For the text-containing cell, return its midpoint in (X, Y) coordinate format. 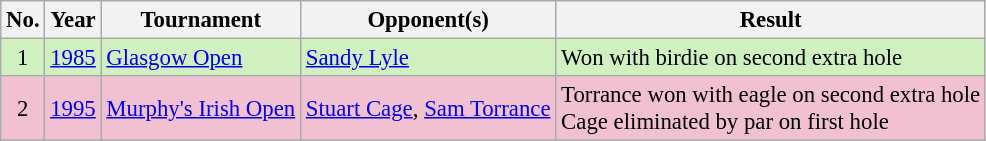
Tournament (200, 20)
Result (771, 20)
Glasgow Open (200, 58)
Won with birdie on second extra hole (771, 58)
Year (73, 20)
No. (23, 20)
1985 (73, 58)
Stuart Cage, Sam Torrance (428, 108)
1995 (73, 108)
Murphy's Irish Open (200, 108)
2 (23, 108)
Sandy Lyle (428, 58)
1 (23, 58)
Torrance won with eagle on second extra holeCage eliminated by par on first hole (771, 108)
Opponent(s) (428, 20)
